Return the [x, y] coordinate for the center point of the cell that contains the specified text.  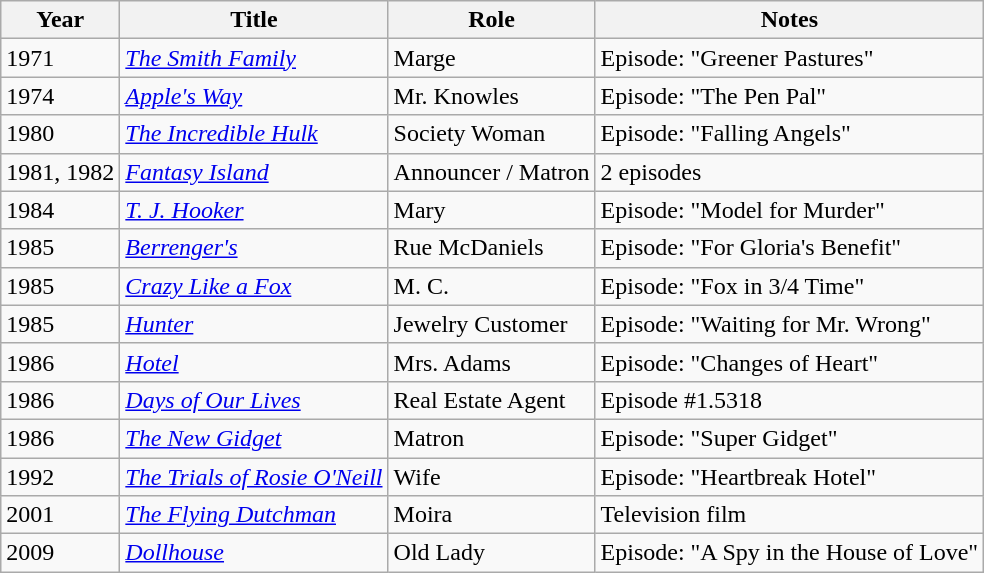
The Trials of Rosie O'Neill [254, 477]
1980 [60, 134]
Episode: "A Spy in the House of Love" [790, 553]
Notes [790, 20]
Episode: "Super Gidget" [790, 438]
2 episodes [790, 172]
Old Lady [492, 553]
Berrenger's [254, 248]
1992 [60, 477]
Moira [492, 515]
Title [254, 20]
The Smith Family [254, 58]
Fantasy Island [254, 172]
Episode: "Falling Angels" [790, 134]
Rue McDaniels [492, 248]
Episode: "Model for Murder" [790, 210]
Episode: "Heartbreak Hotel" [790, 477]
Episode #1.5318 [790, 400]
Hotel [254, 362]
Episode: "Changes of Heart" [790, 362]
Apple's Way [254, 96]
Mr. Knowles [492, 96]
Marge [492, 58]
Hunter [254, 324]
1971 [60, 58]
Announcer / Matron [492, 172]
Episode: "For Gloria's Benefit" [790, 248]
Wife [492, 477]
Episode: "Fox in 3/4 Time" [790, 286]
Jewelry Customer [492, 324]
Mrs. Adams [492, 362]
Society Woman [492, 134]
The Incredible Hulk [254, 134]
The Flying Dutchman [254, 515]
Matron [492, 438]
1981, 1982 [60, 172]
2009 [60, 553]
1974 [60, 96]
Television film [790, 515]
1984 [60, 210]
Episode: "Waiting for Mr. Wrong" [790, 324]
Dollhouse [254, 553]
2001 [60, 515]
Episode: "The Pen Pal" [790, 96]
Episode: "Greener Pastures" [790, 58]
Days of Our Lives [254, 400]
Year [60, 20]
Crazy Like a Fox [254, 286]
The New Gidget [254, 438]
Role [492, 20]
T. J. Hooker [254, 210]
Mary [492, 210]
Real Estate Agent [492, 400]
M. C. [492, 286]
